Return the (x, y) coordinate for the center point of the cell that contains the specified text.  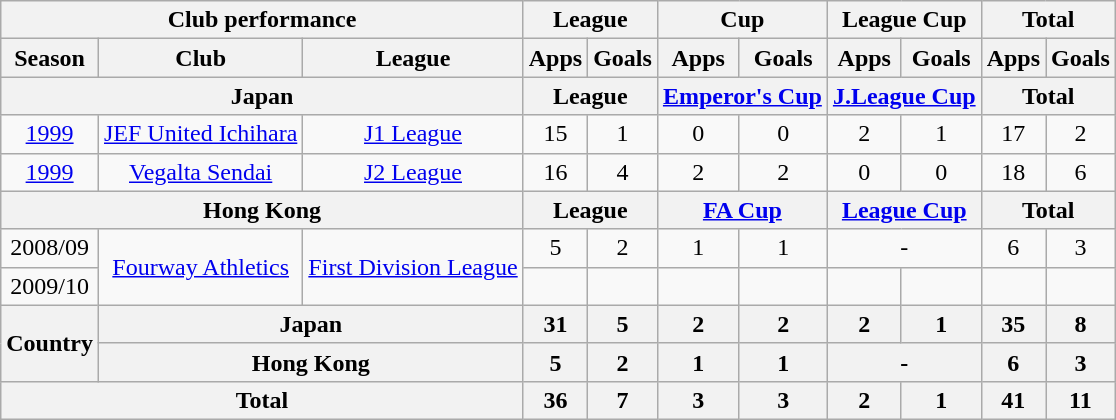
15 (555, 134)
Cup (742, 20)
17 (1013, 134)
J2 League (413, 172)
8 (1081, 324)
41 (1013, 400)
J.League Cup (904, 96)
36 (555, 400)
Club (200, 58)
J1 League (413, 134)
Country (50, 343)
11 (1081, 400)
18 (1013, 172)
7 (623, 400)
Season (50, 58)
Fourway Athletics (200, 267)
4 (623, 172)
31 (555, 324)
Emperor's Cup (742, 96)
2009/10 (50, 286)
2008/09 (50, 248)
35 (1013, 324)
First Division League (413, 267)
FA Cup (742, 210)
Vegalta Sendai (200, 172)
JEF United Ichihara (200, 134)
Club performance (262, 20)
16 (555, 172)
